Extract the (x, y) coordinate from the center of the cell holding the provided text.  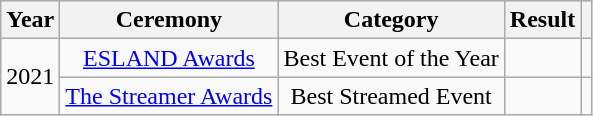
ESLAND Awards (169, 58)
2021 (30, 77)
Result (542, 20)
Best Streamed Event (391, 96)
The Streamer Awards (169, 96)
Best Event of the Year (391, 58)
Category (391, 20)
Ceremony (169, 20)
Year (30, 20)
